Locate the cell with the specified text and output its (X, Y) center coordinate. 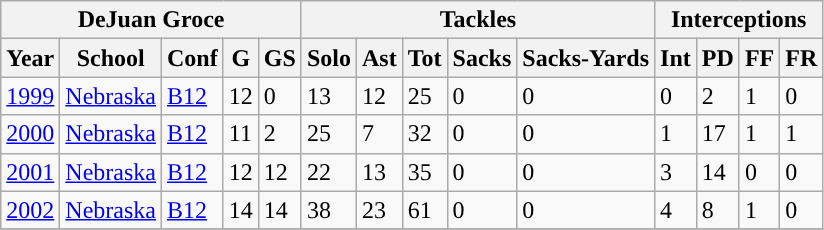
School (111, 58)
3 (676, 172)
2000 (30, 134)
Solo (328, 58)
32 (424, 134)
Int (676, 58)
Conf (193, 58)
Sacks (482, 58)
FF (759, 58)
Year (30, 58)
23 (379, 210)
Interceptions (739, 20)
8 (718, 210)
7 (379, 134)
17 (718, 134)
Ast (379, 58)
Tot (424, 58)
Tackles (478, 20)
61 (424, 210)
Sacks-Yards (586, 58)
PD (718, 58)
2002 (30, 210)
GS (280, 58)
11 (240, 134)
35 (424, 172)
G (240, 58)
FR (802, 58)
DeJuan Groce (152, 20)
1999 (30, 96)
22 (328, 172)
4 (676, 210)
2001 (30, 172)
38 (328, 210)
